Capture the cell that displays the provided text and extract its [x, y] central coordinate. 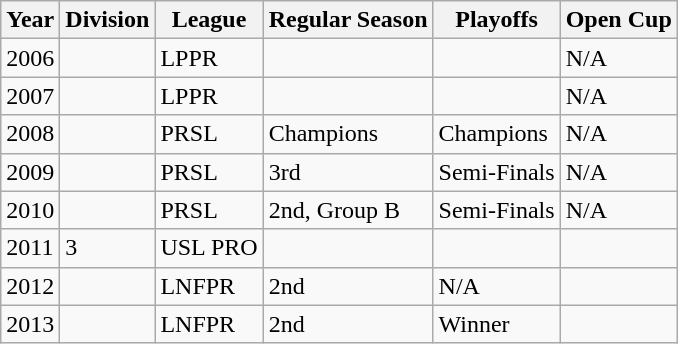
2010 [30, 210]
Winner [496, 324]
Year [30, 20]
League [209, 20]
2009 [30, 172]
2007 [30, 96]
Division [108, 20]
Playoffs [496, 20]
2013 [30, 324]
2008 [30, 134]
Open Cup [618, 20]
2nd, Group B [348, 210]
3 [108, 248]
2012 [30, 286]
2006 [30, 58]
USL PRO [209, 248]
Regular Season [348, 20]
3rd [348, 172]
2011 [30, 248]
